Search for the cell housing the specified text and yield its [x, y] center coordinate. 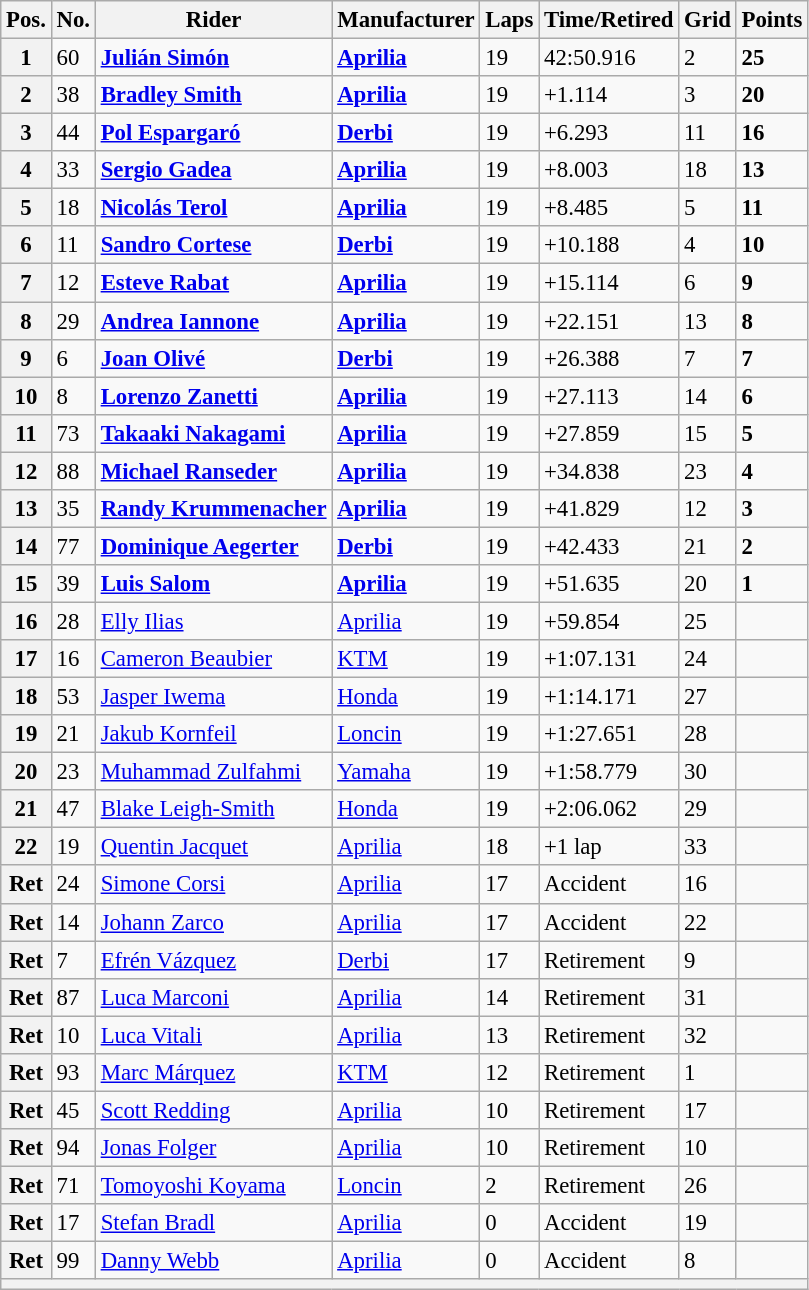
32 [708, 1035]
47 [73, 809]
Stefan Bradl [214, 1223]
Quentin Jacquet [214, 847]
+27.859 [609, 433]
Simone Corsi [214, 885]
+42.433 [609, 546]
Time/Retired [609, 20]
Jasper Iwema [214, 697]
77 [73, 546]
Sandro Cortese [214, 245]
+59.854 [609, 621]
+1:27.651 [609, 734]
+1:58.779 [609, 772]
Randy Krummenacher [214, 509]
Sergio Gadea [214, 170]
Nicolás Terol [214, 208]
93 [73, 1073]
Jakub Kornfeil [214, 734]
44 [73, 133]
26 [708, 1185]
Tomoyoshi Koyama [214, 1185]
Cameron Beaubier [214, 659]
+8.003 [609, 170]
Blake Leigh-Smith [214, 809]
+41.829 [609, 509]
+1.114 [609, 95]
Joan Olivé [214, 358]
94 [73, 1148]
Esteve Rabat [214, 283]
Rider [214, 20]
99 [73, 1261]
+2:06.062 [609, 809]
31 [708, 997]
30 [708, 772]
+26.388 [609, 358]
27 [708, 697]
Marc Márquez [214, 1073]
45 [73, 1110]
53 [73, 697]
+1:07.131 [609, 659]
+27.113 [609, 396]
Pol Espargaró [214, 133]
Dominique Aegerter [214, 546]
Efrén Vázquez [214, 960]
+1:14.171 [609, 697]
71 [73, 1185]
+8.485 [609, 208]
+1 lap [609, 847]
Points [772, 20]
60 [73, 58]
38 [73, 95]
Yamaha [406, 772]
Danny Webb [214, 1261]
+22.151 [609, 321]
Julián Simón [214, 58]
73 [73, 433]
Manufacturer [406, 20]
Jonas Folger [214, 1148]
Luca Marconi [214, 997]
No. [73, 20]
Lorenzo Zanetti [214, 396]
88 [73, 471]
87 [73, 997]
+51.635 [609, 584]
Bradley Smith [214, 95]
+34.838 [609, 471]
Andrea Iannone [214, 321]
+6.293 [609, 133]
+10.188 [609, 245]
Grid [708, 20]
Elly Ilias [214, 621]
Scott Redding [214, 1110]
Muhammad Zulfahmi [214, 772]
42:50.916 [609, 58]
Michael Ranseder [214, 471]
Luis Salom [214, 584]
Johann Zarco [214, 922]
Laps [510, 20]
+15.114 [609, 283]
Pos. [26, 20]
39 [73, 584]
Takaaki Nakagami [214, 433]
Luca Vitali [214, 1035]
35 [73, 509]
